Return the [X, Y] coordinate for the center point of the cell that contains the specified text.  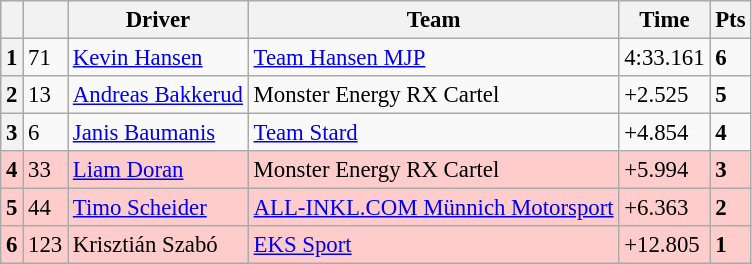
33 [46, 170]
Andreas Bakkerud [158, 95]
Driver [158, 20]
4:33.161 [664, 58]
Liam Doran [158, 170]
+6.363 [664, 208]
+5.994 [664, 170]
Time [664, 20]
+4.854 [664, 133]
Team [434, 20]
+12.805 [664, 245]
Krisztián Szabó [158, 245]
123 [46, 245]
Kevin Hansen [158, 58]
Pts [730, 20]
71 [46, 58]
13 [46, 95]
Team Stard [434, 133]
Team Hansen MJP [434, 58]
Timo Scheider [158, 208]
44 [46, 208]
EKS Sport [434, 245]
ALL-INKL.COM Münnich Motorsport [434, 208]
+2.525 [664, 95]
Janis Baumanis [158, 133]
